Detect which cell encompasses the target text, then output its (X, Y) center coordinate. 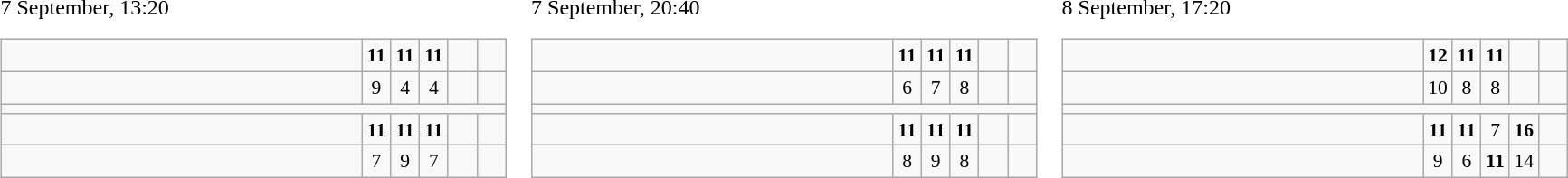
16 (1524, 129)
10 (1438, 88)
12 (1438, 56)
14 (1524, 162)
